Scan for the cell matching the given text and deliver its [X, Y] coordinate at center. 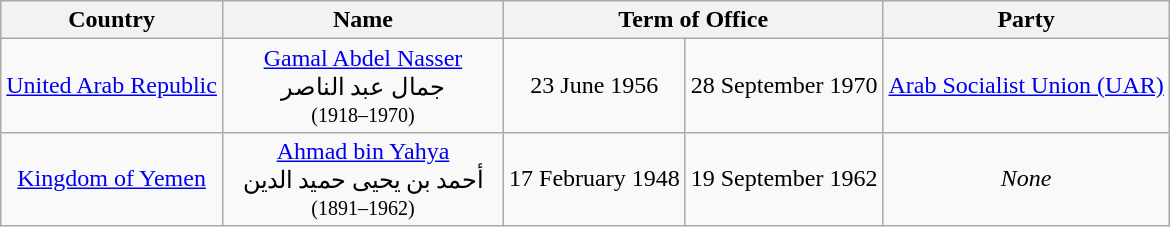
17 February 1948 [595, 179]
28 September 1970 [784, 86]
Arab Socialist Union (UAR) [1026, 86]
Term of Office [694, 20]
Gamal Abdel Nasserجمال عبد الناصر(1918–1970) [362, 86]
23 June 1956 [595, 86]
Kingdom of Yemen [112, 179]
Ahmad bin Yahyaأحمد بن يحيى حميد الدين(1891–1962) [362, 179]
None [1026, 179]
19 September 1962 [784, 179]
United Arab Republic [112, 86]
Party [1026, 20]
Country [112, 20]
Name [362, 20]
